Locate the cell with the specified text and output its (X, Y) center coordinate. 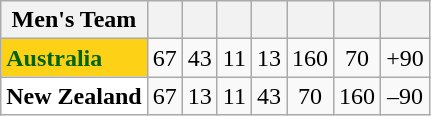
New Zealand (74, 96)
Australia (74, 58)
+90 (406, 58)
–90 (406, 96)
Men's Team (74, 20)
